Return the (x, y) coordinate for the center point of the cell that contains the specified text.  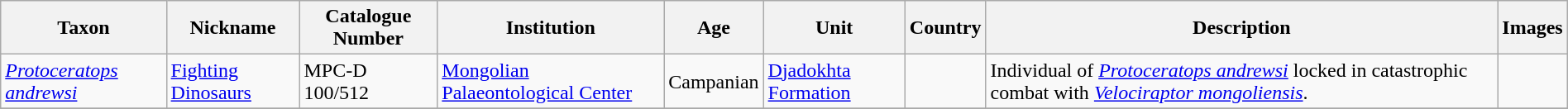
Images (1532, 28)
Institution (551, 28)
Mongolian Palaeontological Center (551, 81)
Fighting Dinosaurs (233, 81)
Nickname (233, 28)
Individual of Protoceratops andrewsi locked in catastrophic combat with Velociraptor mongoliensis. (1242, 81)
Description (1242, 28)
MPC-D 100/512 (369, 81)
Unit (834, 28)
Country (945, 28)
Age (714, 28)
Catalogue Number (369, 28)
Protoceratops andrewsi (84, 81)
Djadokhta Formation (834, 81)
Campanian (714, 81)
Taxon (84, 28)
